Search for the cell housing the specified text and yield its [X, Y] center coordinate. 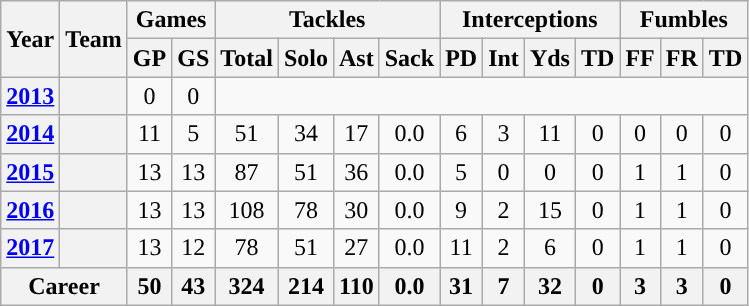
12 [194, 248]
GS [194, 58]
43 [194, 286]
Sack [409, 58]
Fumbles [684, 20]
36 [356, 172]
Yds [550, 58]
2014 [30, 134]
Career [64, 286]
Ast [356, 58]
FR [682, 58]
34 [306, 134]
108 [247, 210]
50 [149, 286]
GP [149, 58]
2016 [30, 210]
Year [30, 39]
30 [356, 210]
27 [356, 248]
Tackles [328, 20]
32 [550, 286]
FF [640, 58]
Team [94, 39]
214 [306, 286]
2017 [30, 248]
15 [550, 210]
2015 [30, 172]
Games [170, 20]
2013 [30, 96]
Interceptions [530, 20]
324 [247, 286]
PD [462, 58]
7 [504, 286]
Solo [306, 58]
31 [462, 286]
87 [247, 172]
110 [356, 286]
9 [462, 210]
17 [356, 134]
Total [247, 58]
Int [504, 58]
